Output the (x, y) coordinate of the center of the cell containing the given text.  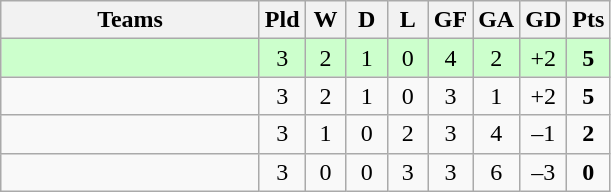
Teams (130, 20)
Pld (282, 20)
–1 (544, 134)
GF (450, 20)
GD (544, 20)
L (408, 20)
D (366, 20)
GA (496, 20)
W (326, 20)
–3 (544, 172)
6 (496, 172)
Pts (588, 20)
